Output the (x, y) coordinate of the center of the cell containing the given text.  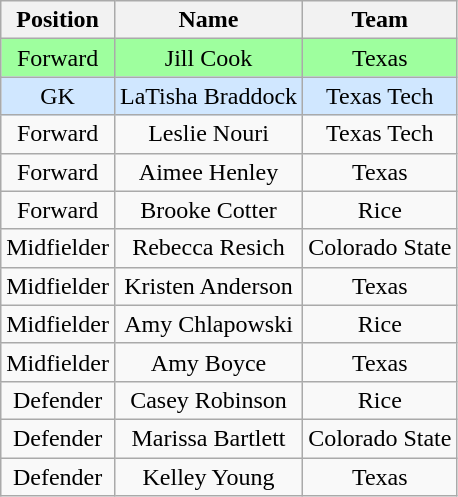
Leslie Nouri (208, 134)
Amy Chlapowski (208, 324)
Amy Boyce (208, 362)
Marissa Bartlett (208, 438)
Kristen Anderson (208, 286)
Position (58, 20)
Casey Robinson (208, 400)
Kelley Young (208, 477)
LaTisha Braddock (208, 96)
Rebecca Resich (208, 248)
GK (58, 96)
Aimee Henley (208, 172)
Brooke Cotter (208, 210)
Name (208, 20)
Jill Cook (208, 58)
Team (380, 20)
